Extract the (x, y) coordinate from the center of the cell holding the provided text.  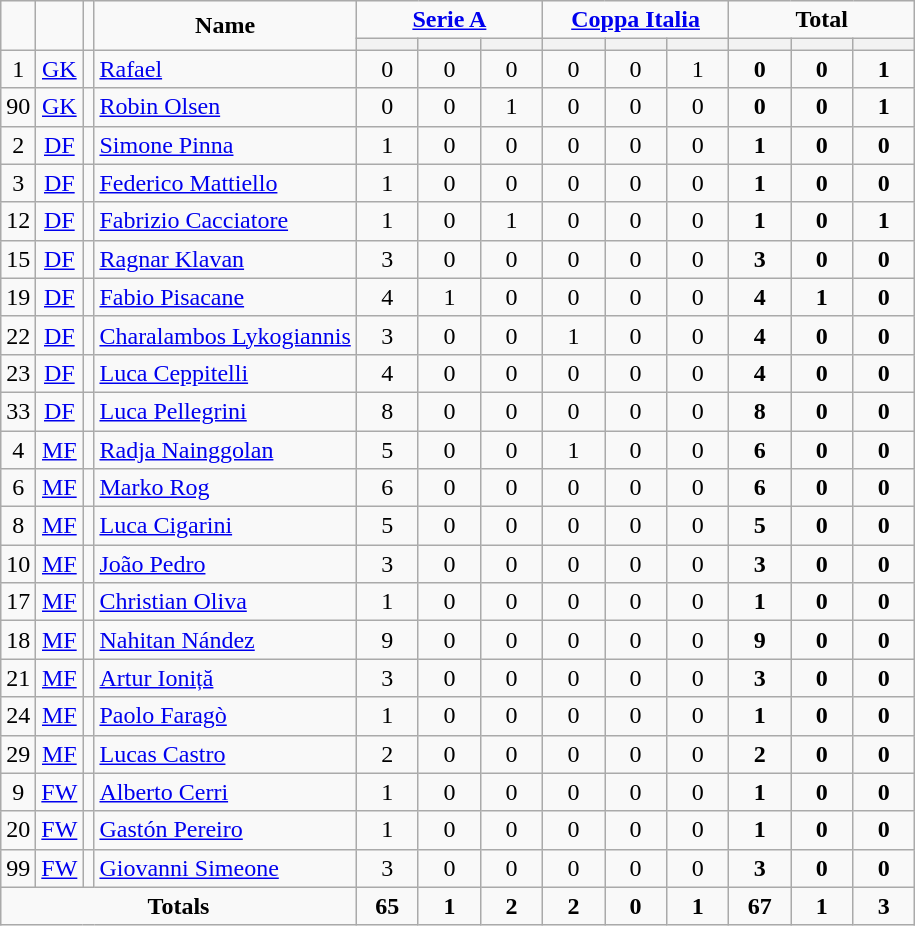
Paolo Faragò (225, 716)
Lucas Castro (225, 754)
18 (18, 640)
21 (18, 678)
33 (18, 411)
29 (18, 754)
65 (387, 906)
10 (18, 564)
Serie A (449, 20)
12 (18, 221)
90 (18, 107)
Coppa Italia (635, 20)
23 (18, 373)
Marko Rog (225, 488)
Luca Ceppitelli (225, 373)
Ragnar Klavan (225, 259)
Totals (179, 906)
Rafael (225, 69)
15 (18, 259)
22 (18, 335)
Fabrizio Cacciatore (225, 221)
Name (225, 26)
Nahitan Nández (225, 640)
Robin Olsen (225, 107)
Radja Nainggolan (225, 449)
Simone Pinna (225, 145)
Total (822, 20)
João Pedro (225, 564)
Fabio Pisacane (225, 297)
Christian Oliva (225, 602)
Giovanni Simeone (225, 868)
Luca Pellegrini (225, 411)
24 (18, 716)
Charalambos Lykogiannis (225, 335)
67 (760, 906)
19 (18, 297)
Artur Ioniță (225, 678)
Federico Mattiello (225, 183)
20 (18, 830)
99 (18, 868)
Luca Cigarini (225, 526)
17 (18, 602)
Alberto Cerri (225, 792)
Gastón Pereiro (225, 830)
